Identify which cell holds the provided text, then report its (X, Y) central coordinate. 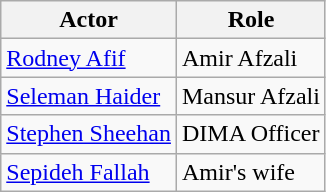
Mansur Afzali (250, 96)
Seleman Haider (89, 96)
Role (250, 20)
Sepideh Fallah (89, 172)
Rodney Afif (89, 58)
Amir's wife (250, 172)
Amir Afzali (250, 58)
Actor (89, 20)
DIMA Officer (250, 134)
Stephen Sheehan (89, 134)
